Output the [x, y] coordinate of the center of the cell containing the given text.  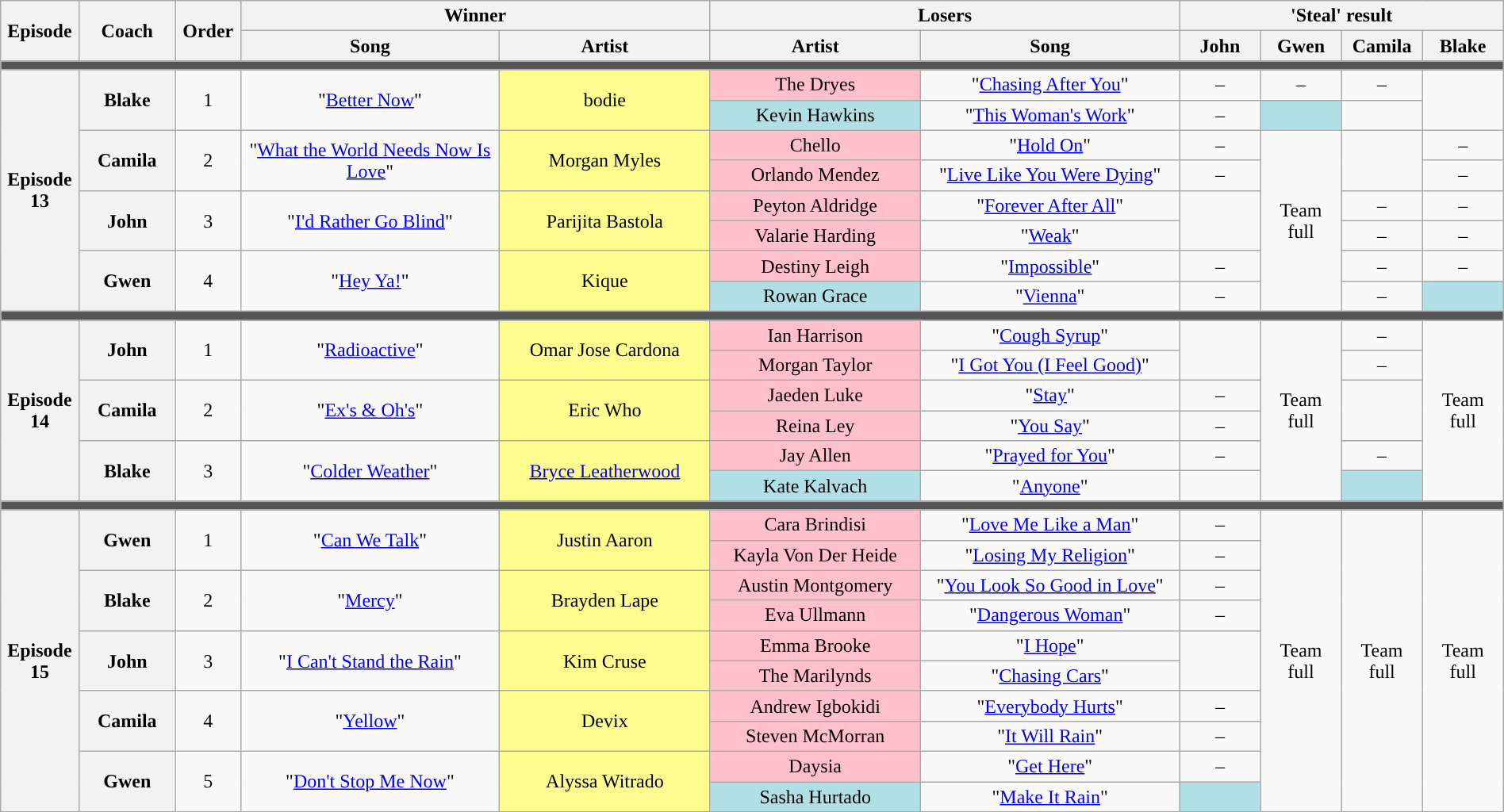
"Impossible" [1050, 266]
"Get Here" [1050, 766]
Losers [945, 16]
Kim Cruse [604, 661]
Austin Montgomery [815, 585]
"Stay" [1050, 396]
"Live Like You Were Dying" [1050, 175]
"It Will Rain" [1050, 736]
Jaeden Luke [815, 396]
Alyssa Witrado [604, 781]
Reina Ley [815, 426]
'Steal' result [1341, 16]
Episode 14 [40, 411]
The Marilynds [815, 676]
"Hey Ya!" [370, 281]
"Don't Stop Me Now" [370, 781]
"Hold On" [1050, 145]
"Anyone" [1050, 486]
Eric Who [604, 411]
Ian Harrison [815, 335]
Peyton Aldridge [815, 205]
Emma Brooke [815, 645]
"Colder Weather" [370, 471]
"You Say" [1050, 426]
Coach [127, 31]
"Yellow" [370, 721]
Eva Ullmann [815, 615]
Andrew Igbokidi [815, 706]
Order [208, 31]
Rowan Grace [815, 296]
bodie [604, 100]
Episode [40, 31]
Kayla Von Der Heide [815, 555]
"I'd Rather Go Blind" [370, 220]
Morgan Taylor [815, 366]
"Radioactive" [370, 350]
"Make It Rain" [1050, 797]
Bryce Leatherwood [604, 471]
"This Woman's Work" [1050, 115]
Kevin Hawkins [815, 115]
The Dryes [815, 85]
Jay Allen [815, 456]
"I Can't Stand the Rain" [370, 661]
Orlando Mendez [815, 175]
Kique [604, 281]
"Weak" [1050, 236]
Devix [604, 721]
"Chasing After You" [1050, 85]
Omar Jose Cardona [604, 350]
"Dangerous Woman" [1050, 615]
Chello [815, 145]
"What the World Needs Now Is Love" [370, 160]
Winner [475, 16]
Justin Aaron [604, 540]
Episode 13 [40, 190]
"Better Now" [370, 100]
"I Hope" [1050, 645]
"Ex's & Oh's" [370, 411]
Episode 15 [40, 661]
"You Look So Good in Love" [1050, 585]
"Everybody Hurts" [1050, 706]
Cara Brindisi [815, 525]
"Love Me Like a Man" [1050, 525]
Parijita Bastola [604, 220]
5 [208, 781]
Kate Kalvach [815, 486]
Sasha Hurtado [815, 797]
"Forever After All" [1050, 205]
"Mercy" [370, 600]
Morgan Myles [604, 160]
Daysia [815, 766]
"Vienna" [1050, 296]
Valarie Harding [815, 236]
Destiny Leigh [815, 266]
"Prayed for You" [1050, 456]
"Can We Talk" [370, 540]
"Losing My Religion" [1050, 555]
"Chasing Cars" [1050, 676]
Steven McMorran [815, 736]
Brayden Lape [604, 600]
"I Got You (I Feel Good)" [1050, 366]
"Cough Syrup" [1050, 335]
